Extract the [X, Y] coordinate from the center of the cell holding the provided text.  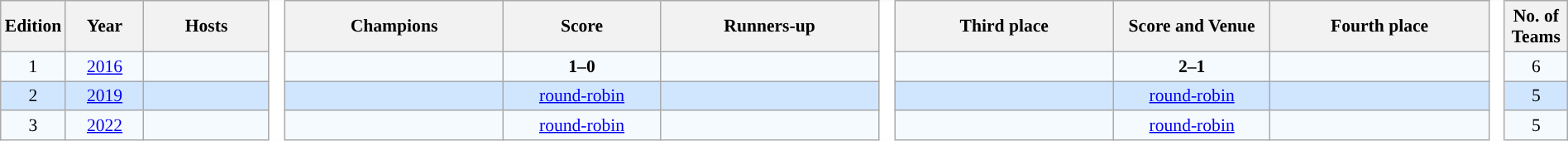
Year [104, 27]
1–0 [582, 66]
Hosts [207, 27]
Score and Venue [1193, 27]
2016 [104, 66]
1 [33, 66]
2 [33, 96]
Edition [33, 27]
2019 [104, 96]
2–1 [1193, 66]
Runners-up [769, 27]
No. of Teams [1536, 27]
Third place [1004, 27]
Score [582, 27]
6 [1536, 66]
Fourth place [1379, 27]
2022 [104, 126]
3 [33, 126]
Champions [394, 27]
